Return (x, y) of the center of cell containing provided text 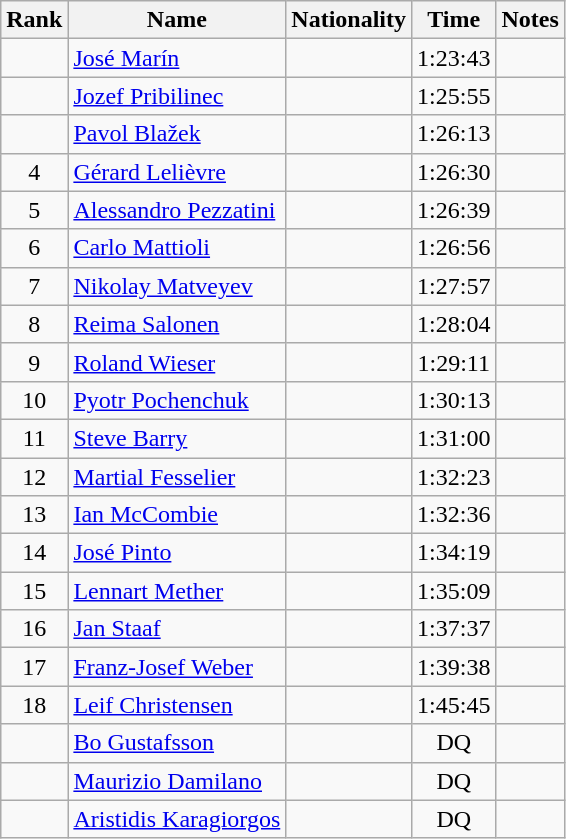
11 (34, 438)
15 (34, 591)
Steve Barry (177, 438)
1:32:23 (454, 477)
Martial Fesselier (177, 477)
Time (454, 20)
José Pinto (177, 553)
Jan Staaf (177, 629)
9 (34, 362)
1:29:11 (454, 362)
Ian McCombie (177, 515)
Maurizio Damilano (177, 781)
Bo Gustafsson (177, 743)
Alessandro Pezzatini (177, 210)
1:23:43 (454, 58)
13 (34, 515)
1:26:30 (454, 172)
Gérard Lelièvre (177, 172)
1:31:00 (454, 438)
18 (34, 705)
Roland Wieser (177, 362)
1:26:56 (454, 248)
Leif Christensen (177, 705)
1:28:04 (454, 324)
1:26:13 (454, 134)
1:45:45 (454, 705)
6 (34, 248)
Reima Salonen (177, 324)
12 (34, 477)
Aristidis Karagiorgos (177, 819)
Lennart Mether (177, 591)
Nikolay Matveyev (177, 286)
4 (34, 172)
1:26:39 (454, 210)
8 (34, 324)
1:30:13 (454, 400)
Franz-Josef Weber (177, 667)
José Marín (177, 58)
1:27:57 (454, 286)
16 (34, 629)
14 (34, 553)
Name (177, 20)
1:25:55 (454, 96)
Jozef Pribilinec (177, 96)
Carlo Mattioli (177, 248)
10 (34, 400)
1:39:38 (454, 667)
1:35:09 (454, 591)
7 (34, 286)
Nationality (349, 20)
Pyotr Pochenchuk (177, 400)
1:37:37 (454, 629)
17 (34, 667)
5 (34, 210)
Rank (34, 20)
1:34:19 (454, 553)
Pavol Blažek (177, 134)
Notes (530, 20)
1:32:36 (454, 515)
